Return the [x, y] coordinate for the center point of the cell that contains the specified text.  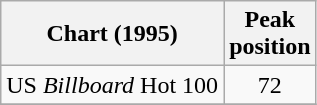
Peakposition [270, 34]
US Billboard Hot 100 [112, 85]
72 [270, 85]
Chart (1995) [112, 34]
